Return the (x, y) coordinate for the center point of the cell that contains the specified text.  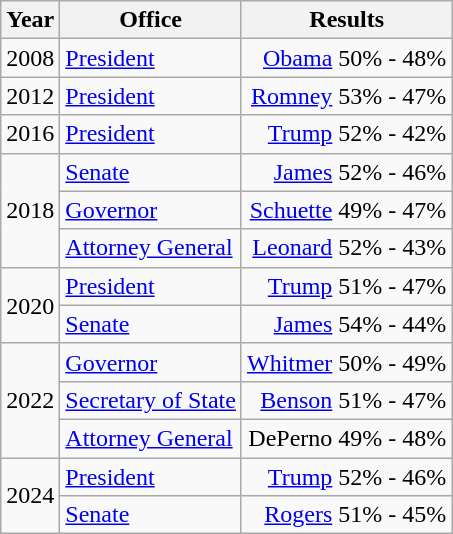
2024 (30, 496)
Year (30, 20)
Obama 50% - 48% (346, 58)
2016 (30, 134)
Trump 52% - 46% (346, 477)
Office (151, 20)
2018 (30, 210)
Trump 52% - 42% (346, 134)
DePerno 49% - 48% (346, 438)
2020 (30, 305)
Leonard 52% - 43% (346, 248)
2008 (30, 58)
Results (346, 20)
Romney 53% - 47% (346, 96)
2012 (30, 96)
2022 (30, 400)
James 52% - 46% (346, 172)
Secretary of State (151, 400)
Whitmer 50% - 49% (346, 362)
Benson 51% - 47% (346, 400)
Rogers 51% - 45% (346, 515)
Schuette 49% - 47% (346, 210)
James 54% - 44% (346, 324)
Trump 51% - 47% (346, 286)
